Return the (x, y) coordinate for the center point of the cell that contains the specified text.  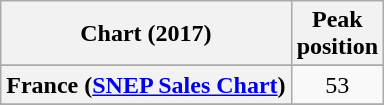
53 (337, 85)
Peak position (337, 34)
France (SNEP Sales Chart) (146, 85)
Chart (2017) (146, 34)
